Provide the [X, Y] coordinate of the cell's center where the given text is located.  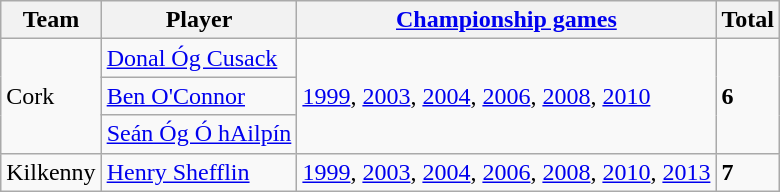
Donal Óg Cusack [199, 58]
6 [748, 96]
Championship games [506, 20]
Cork [51, 96]
Seán Óg Ó hAilpín [199, 134]
Player [199, 20]
1999, 2003, 2004, 2006, 2008, 2010 [506, 96]
Team [51, 20]
Ben O'Connor [199, 96]
Henry Shefflin [199, 172]
7 [748, 172]
Kilkenny [51, 172]
Total [748, 20]
1999, 2003, 2004, 2006, 2008, 2010, 2013 [506, 172]
